Output the [X, Y] coordinate of the center of the cell containing the given text.  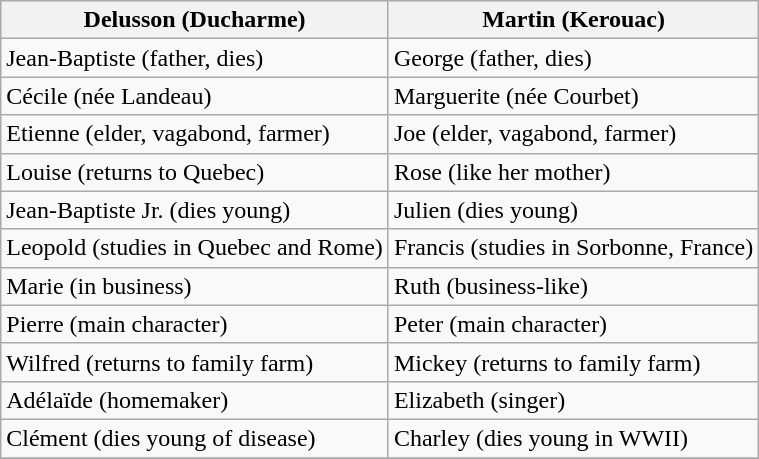
Marie (in business) [195, 286]
Rose (like her mother) [573, 172]
George (father, dies) [573, 58]
Jean-Baptiste Jr. (dies young) [195, 210]
Mickey (returns to family farm) [573, 362]
Clément (dies young of disease) [195, 438]
Marguerite (née Courbet) [573, 96]
Elizabeth (singer) [573, 400]
Ruth (business-like) [573, 286]
Pierre (main character) [195, 324]
Martin (Kerouac) [573, 20]
Peter (main character) [573, 324]
Jean-Baptiste (father, dies) [195, 58]
Francis (studies in Sorbonne, France) [573, 248]
Charley (dies young in WWII) [573, 438]
Delusson (Ducharme) [195, 20]
Adélaïde (homemaker) [195, 400]
Julien (dies young) [573, 210]
Wilfred (returns to family farm) [195, 362]
Etienne (elder, vagabond, farmer) [195, 134]
Louise (returns to Quebec) [195, 172]
Leopold (studies in Quebec and Rome) [195, 248]
Joe (elder, vagabond, farmer) [573, 134]
Cécile (née Landeau) [195, 96]
